Pinpoint the cell where the given text exists, returning its (X, Y) midpoint coordinate. 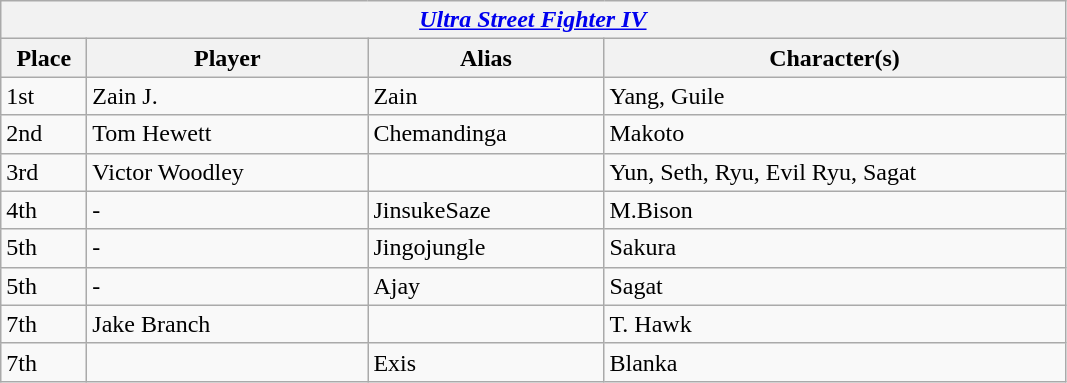
Place (44, 58)
Sagat (834, 286)
Blanka (834, 362)
Jingojungle (486, 248)
1st (44, 96)
Ultra Street Fighter IV (533, 20)
JinsukeSaze (486, 210)
Zain J. (228, 96)
Victor Woodley (228, 172)
Alias (486, 58)
Ajay (486, 286)
Yun, Seth, Ryu, Evil Ryu, Sagat (834, 172)
4th (44, 210)
Zain (486, 96)
Character(s) (834, 58)
Sakura (834, 248)
2nd (44, 134)
Yang, Guile (834, 96)
Jake Branch (228, 324)
Tom Hewett (228, 134)
Chemandinga (486, 134)
Player (228, 58)
M.Bison (834, 210)
3rd (44, 172)
T. Hawk (834, 324)
Makoto (834, 134)
Exis (486, 362)
